Return (x, y) of the center of cell containing provided text 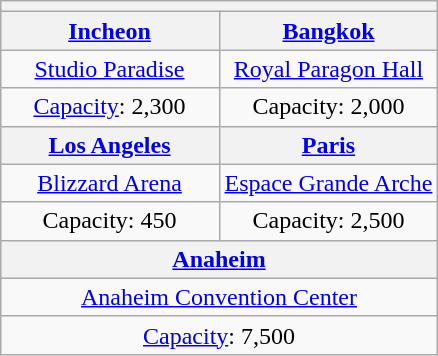
Capacity: 2,000 (328, 107)
Capacity: 7,500 (219, 335)
Capacity: 2,500 (328, 221)
Incheon (110, 31)
Anaheim (219, 259)
Los Angeles (110, 145)
Royal Paragon Hall (328, 69)
Bangkok (328, 31)
Espace Grande Arche (328, 183)
Paris (328, 145)
Capacity: 450 (110, 221)
Studio Paradise (110, 69)
Blizzard Arena (110, 183)
Anaheim Convention Center (219, 297)
Capacity: 2,300 (110, 107)
